Output the [X, Y] coordinate of the center of the cell containing the given text.  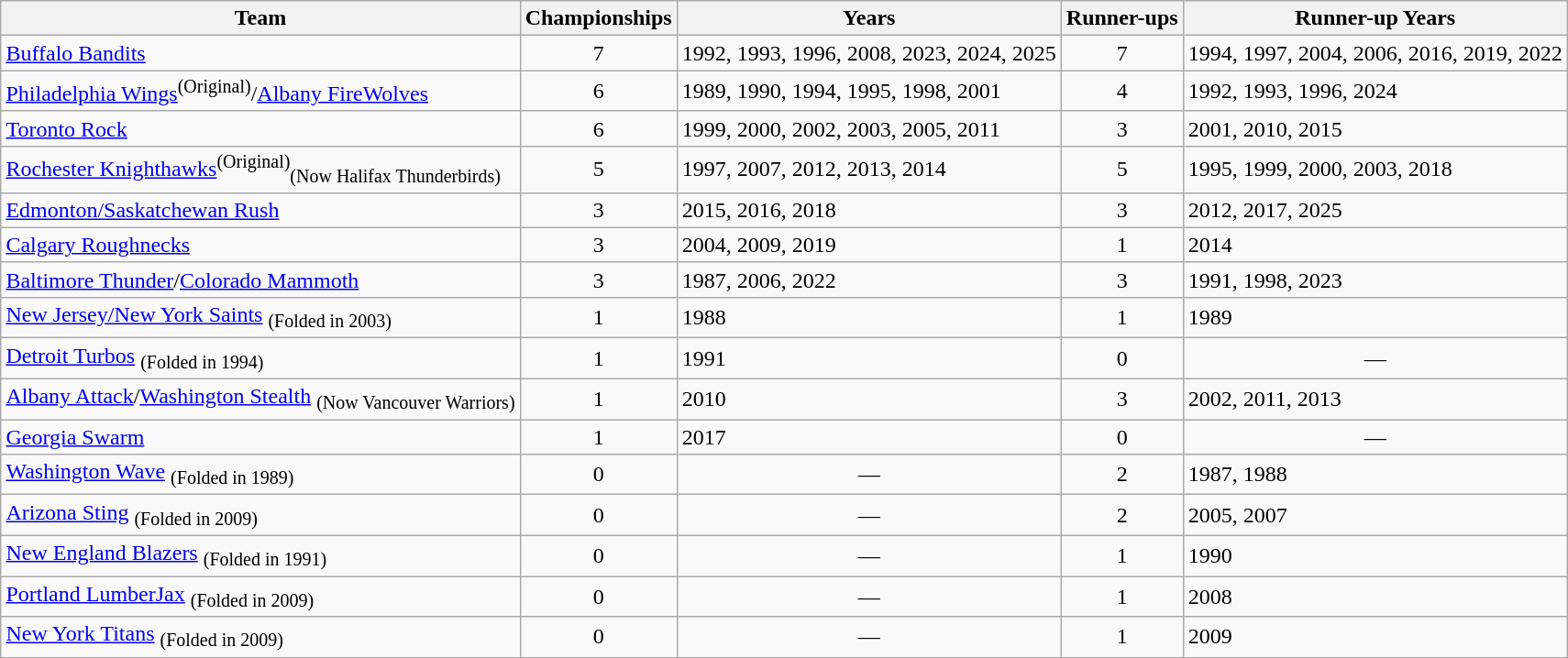
1992, 1993, 1996, 2024 [1375, 92]
Baltimore Thunder/Colorado Mammoth [260, 280]
1987, 1988 [1375, 475]
1990 [1375, 555]
1991, 1998, 2023 [1375, 280]
2002, 2011, 2013 [1375, 399]
Toronto Rock [260, 128]
1995, 1999, 2000, 2003, 2018 [1375, 169]
1987, 2006, 2022 [869, 280]
Edmonton/Saskatchewan Rush [260, 210]
1992, 1993, 1996, 2008, 2023, 2024, 2025 [869, 53]
2012, 2017, 2025 [1375, 210]
2014 [1375, 245]
Years [869, 18]
1997, 2007, 2012, 2013, 2014 [869, 169]
New Jersey/New York Saints (Folded in 2003) [260, 318]
2005, 2007 [1375, 515]
2004, 2009, 2019 [869, 245]
4 [1122, 92]
2017 [869, 437]
2015, 2016, 2018 [869, 210]
2001, 2010, 2015 [1375, 128]
Detroit Turbos (Folded in 1994) [260, 358]
Team [260, 18]
1989, 1990, 1994, 1995, 1998, 2001 [869, 92]
1989 [1375, 318]
1999, 2000, 2002, 2003, 2005, 2011 [869, 128]
Arizona Sting (Folded in 2009) [260, 515]
New York Titans (Folded in 2009) [260, 637]
1994, 1997, 2004, 2006, 2016, 2019, 2022 [1375, 53]
Georgia Swarm [260, 437]
New England Blazers (Folded in 1991) [260, 555]
Washington Wave (Folded in 1989) [260, 475]
1991 [869, 358]
2008 [1375, 597]
Runner-up Years [1375, 18]
Buffalo Bandits [260, 53]
2009 [1375, 637]
Runner-ups [1122, 18]
Calgary Roughnecks [260, 245]
Albany Attack/Washington Stealth (Now Vancouver Warriors) [260, 399]
1988 [869, 318]
2010 [869, 399]
Rochester Knighthawks(Original)(Now Halifax Thunderbirds) [260, 169]
Philadelphia Wings(Original)/Albany FireWolves [260, 92]
Portland LumberJax (Folded in 2009) [260, 597]
Championships [598, 18]
